Extract the [X, Y] coordinate from the center of the cell holding the provided text.  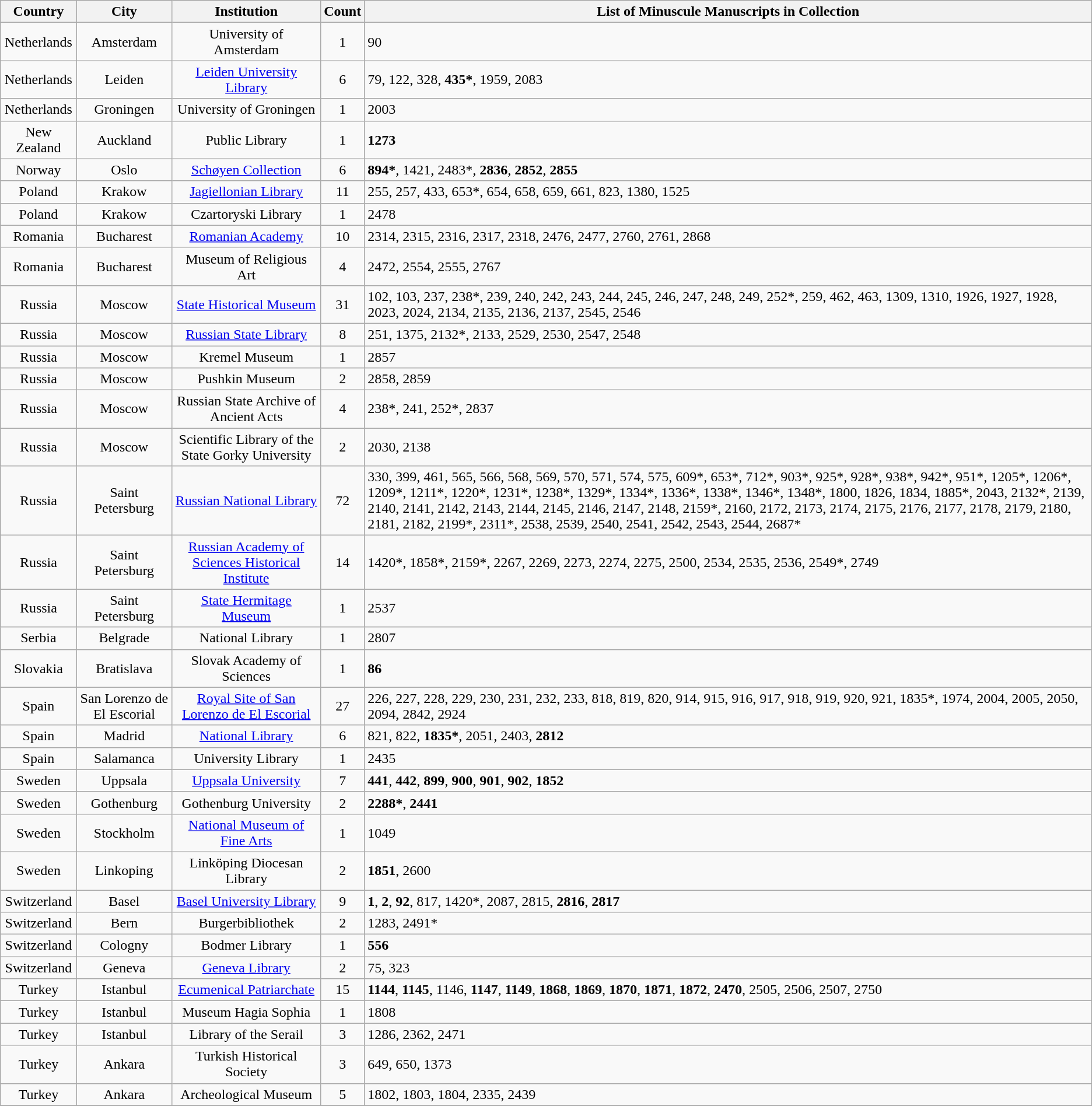
Museum Hagia Sophia [246, 1012]
2807 [728, 638]
University of Amsterdam [246, 42]
1283, 2491* [728, 923]
Slovak Academy of Sciences [246, 668]
Gothenburg [124, 803]
Cologny [124, 946]
Russian State Archive of Ancient Acts [246, 409]
1049 [728, 833]
1286, 2362, 2471 [728, 1034]
2858, 2859 [728, 379]
Bodmer Library [246, 946]
1273 [728, 140]
79, 122, 328, 435*, 1959, 2083 [728, 79]
Ecumenical Patriarchate [246, 990]
Leiden University Library [246, 79]
Basel [124, 901]
Geneva [124, 968]
1802, 1803, 1804, 2335, 2439 [728, 1094]
Leiden [124, 79]
90 [728, 42]
2435 [728, 758]
14 [343, 562]
University Library [246, 758]
Czartoryski Library [246, 214]
Gothenburg University [246, 803]
Bern [124, 923]
2003 [728, 110]
556 [728, 946]
Institution [246, 12]
649, 650, 1373 [728, 1064]
Linköping Diocesan Library [246, 870]
1808 [728, 1012]
Pushkin Museum [246, 379]
2478 [728, 214]
1144, 1145, 1146, 1147, 1149, 1868, 1869, 1870, 1871, 1872, 2470, 2505, 2506, 2507, 2750 [728, 990]
Royal Site of San Lorenzo de El Escorial [246, 706]
251, 1375, 2132*, 2133, 2529, 2530, 2547, 2548 [728, 334]
City [124, 12]
Public Library [246, 140]
Oslo [124, 170]
List of Minuscule Manuscripts in Collection [728, 12]
Russian National Library [246, 501]
Archeological Museum [246, 1094]
Museum of Religious Art [246, 266]
72 [343, 501]
Serbia [38, 638]
Burgerbibliothek [246, 923]
Russian Academy of Sciences Historical Institute [246, 562]
State Historical Museum [246, 304]
11 [343, 192]
Auckland [124, 140]
Bratislava [124, 668]
7 [343, 780]
1851, 2600 [728, 870]
Count [343, 12]
Country [38, 12]
226, 227, 228, 229, 230, 231, 232, 233, 818, 819, 820, 914, 915, 916, 917, 918, 919, 920, 921, 1835*, 1974, 2004, 2005, 2050, 2094, 2842, 2924 [728, 706]
27 [343, 706]
1, 2, 92, 817, 1420*, 2087, 2815, 2816, 2817 [728, 901]
Basel University Library [246, 901]
Geneva Library [246, 968]
5 [343, 1094]
255, 257, 433, 653*, 654, 658, 659, 661, 823, 1380, 1525 [728, 192]
Slovakia [38, 668]
86 [728, 668]
821, 822, 1835*, 2051, 2403, 2812 [728, 736]
Belgrade [124, 638]
2472, 2554, 2555, 2767 [728, 266]
9 [343, 901]
8 [343, 334]
Turkish Historical Society [246, 1064]
Madrid [124, 736]
1420*, 1858*, 2159*, 2267, 2269, 2273, 2274, 2275, 2500, 2534, 2535, 2536, 2549*, 2749 [728, 562]
Russian State Library [246, 334]
10 [343, 236]
Groningen [124, 110]
Linkoping [124, 870]
University of Groningen [246, 110]
Stockholm [124, 833]
San Lorenzo de El Escorial [124, 706]
National Museum of Fine Arts [246, 833]
238*, 241, 252*, 2837 [728, 409]
Scientific Library of the State Gorky University [246, 447]
New Zealand [38, 140]
894*, 1421, 2483*, 2836, 2852, 2855 [728, 170]
Schøyen Collection [246, 170]
75, 323 [728, 968]
2314, 2315, 2316, 2317, 2318, 2476, 2477, 2760, 2761, 2868 [728, 236]
Library of the Serail [246, 1034]
Jagiellonian Library [246, 192]
Norway [38, 170]
31 [343, 304]
Kremel Museum [246, 356]
2288*, 2441 [728, 803]
441, 442, 899, 900, 901, 902, 1852 [728, 780]
Uppsala University [246, 780]
2537 [728, 608]
Salamanca [124, 758]
Amsterdam [124, 42]
2857 [728, 356]
State Hermitage Museum [246, 608]
2030, 2138 [728, 447]
Uppsala [124, 780]
Romanian Academy [246, 236]
15 [343, 990]
